Identify which cell holds the provided text, then report its (x, y) central coordinate. 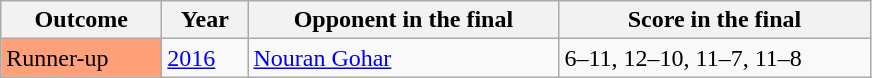
Outcome (82, 20)
Runner-up (82, 58)
Score in the final (714, 20)
Opponent in the final (404, 20)
Year (205, 20)
Nouran Gohar (404, 58)
2016 (205, 58)
6–11, 12–10, 11–7, 11–8 (714, 58)
